Pinpoint the cell where the given text exists, returning its (X, Y) midpoint coordinate. 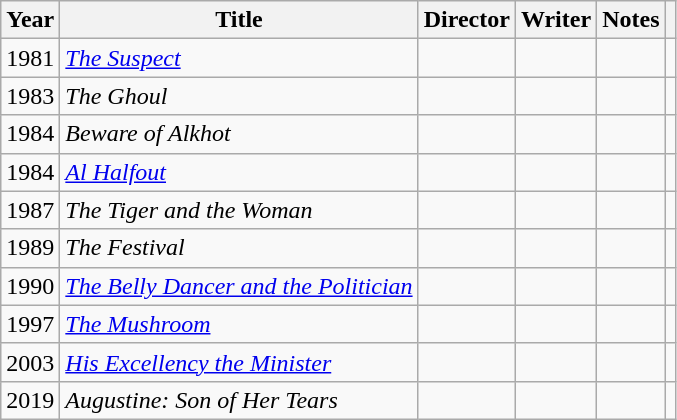
Director (466, 20)
Year (30, 20)
Al Halfout (239, 172)
Title (239, 20)
1997 (30, 324)
Beware of Alkhot (239, 134)
The Mushroom (239, 324)
Notes (631, 20)
The Suspect (239, 58)
The Belly Dancer and the Politician (239, 286)
Writer (556, 20)
2003 (30, 362)
Augustine: Son of Her Tears (239, 400)
The Festival (239, 248)
The Tiger and the Woman (239, 210)
His Excellency the Minister (239, 362)
2019 (30, 400)
1989 (30, 248)
1990 (30, 286)
The Ghoul (239, 96)
1987 (30, 210)
1983 (30, 96)
1981 (30, 58)
